Determine the [x, y] coordinate at the center of the cell enclosing the given text.  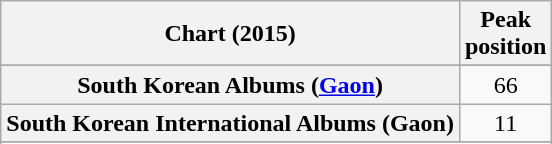
South Korean International Albums (Gaon) [230, 123]
South Korean Albums (Gaon) [230, 85]
Chart (2015) [230, 34]
Peakposition [505, 34]
11 [505, 123]
66 [505, 85]
